Capture the cell that displays the provided text and extract its [x, y] central coordinate. 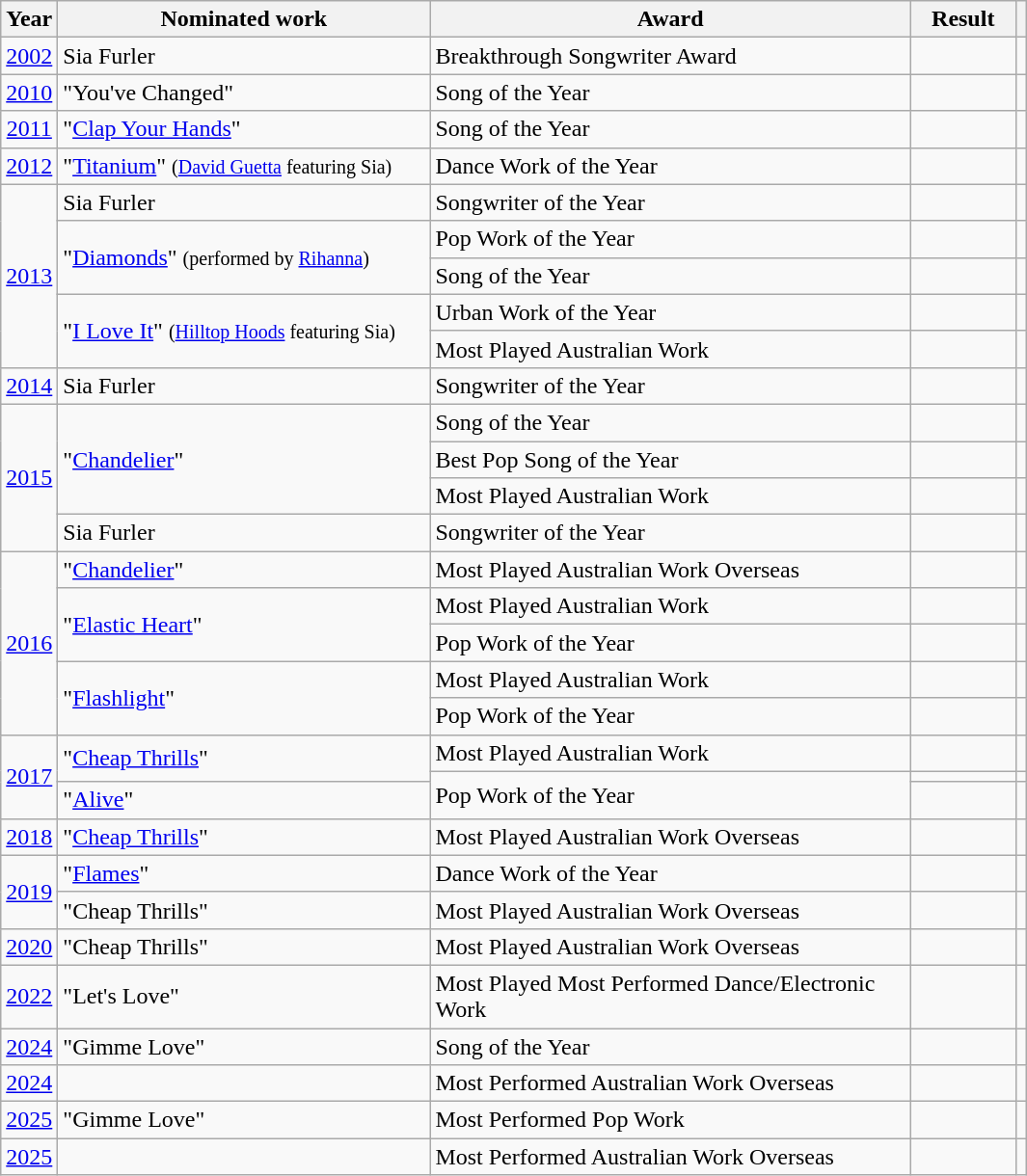
2015 [29, 477]
"Flashlight" [244, 698]
"You've Changed" [244, 93]
Nominated work [244, 19]
Most Performed Pop Work [671, 1120]
2011 [29, 129]
2010 [29, 93]
"I Love It" (Hilltop Hoods featuring Sia) [244, 331]
2018 [29, 837]
Breakthrough Songwriter Award [671, 56]
2016 [29, 643]
"Titanium" (David Guetta featuring Sia) [244, 166]
"Elastic Heart" [244, 625]
Urban Work of the Year [671, 312]
2022 [29, 997]
Result [962, 19]
2012 [29, 166]
Most Played Most Performed Dance/Electronic Work [671, 997]
2014 [29, 386]
Award [671, 19]
"Diamonds" (performed by Rihanna) [244, 257]
2019 [29, 892]
Best Pop Song of the Year [671, 460]
2013 [29, 276]
2002 [29, 56]
2020 [29, 947]
"Let's Love" [244, 997]
"Flames" [244, 873]
"Clap Your Hands" [244, 129]
Year [29, 19]
"Alive" [244, 800]
2017 [29, 777]
